Output the [X, Y] coordinate of the center of the cell containing the given text.  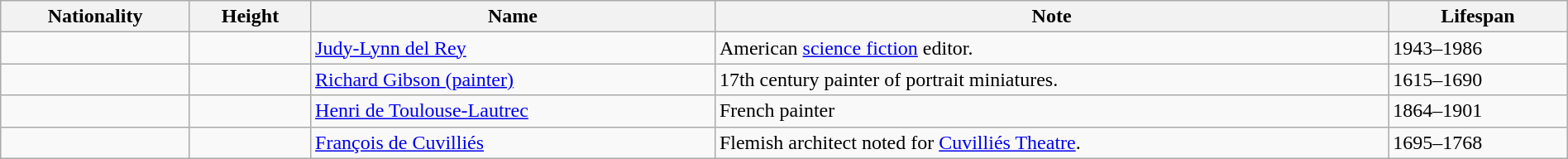
1695–1768 [1479, 142]
17th century painter of portrait miniatures. [1051, 79]
1943–1986 [1479, 48]
Nationality [96, 17]
Name [513, 17]
American science fiction editor. [1051, 48]
Height [250, 17]
French painter [1051, 111]
Richard Gibson (painter) [513, 79]
Lifespan [1479, 17]
1615–1690 [1479, 79]
Henri de Toulouse-Lautrec [513, 111]
François de Cuvilliés [513, 142]
Judy-Lynn del Rey [513, 48]
Note [1051, 17]
Flemish architect noted for Cuvilliés Theatre. [1051, 142]
1864–1901 [1479, 111]
